Identify which cell holds the provided text, then report its (x, y) central coordinate. 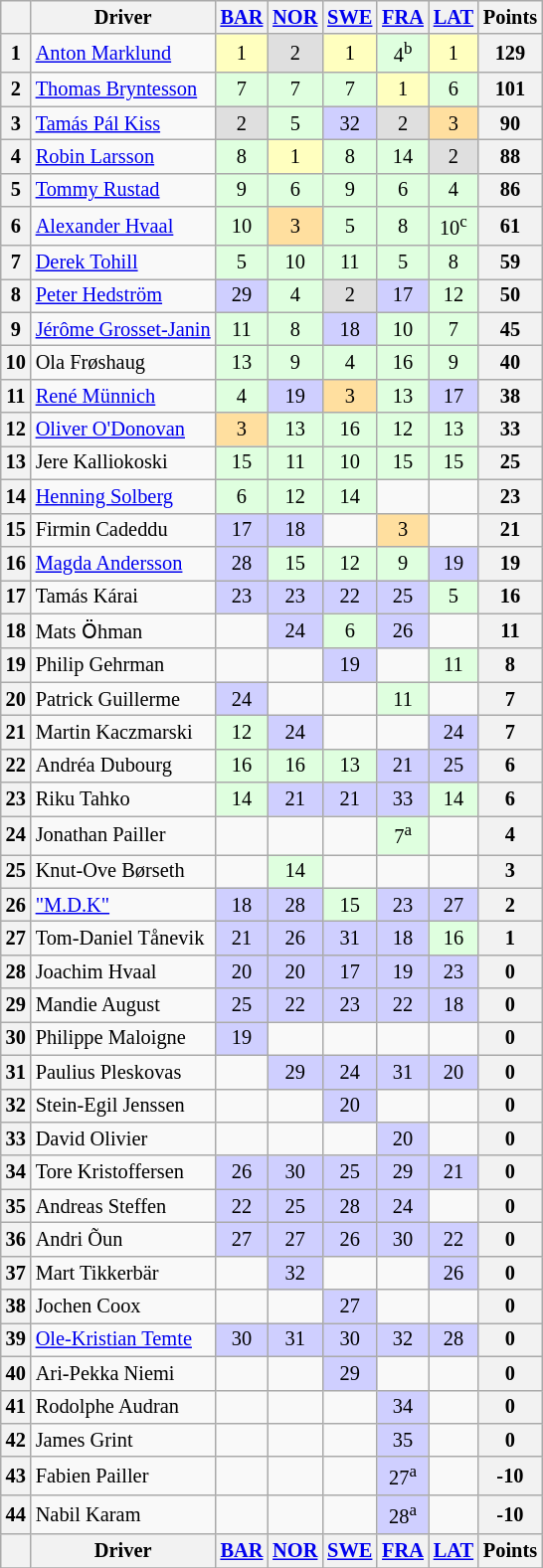
Stein-Egil Jenssen (123, 1106)
René Münnich (123, 396)
Andréa Dubourg (123, 766)
7a (403, 835)
Henning Solberg (123, 496)
Derek Tohill (123, 262)
42 (16, 1440)
Jonathan Pailler (123, 835)
Anton Marklund (123, 54)
90 (510, 123)
45 (510, 329)
Ola Frøshaug (123, 363)
Knut-Ove Børseth (123, 871)
Andri Õun (123, 1239)
Thomas Bryntesson (123, 89)
88 (510, 156)
61 (510, 227)
41 (16, 1407)
Tamás Pál Kiss (123, 123)
Philip Gehrman (123, 665)
Jérôme Grosset-Janin (123, 329)
Ari-Pekka Niemi (123, 1373)
37 (16, 1273)
27a (403, 1476)
Firmin Cadeddu (123, 530)
28a (403, 1515)
Nabil Karam (123, 1515)
129 (510, 54)
Ole-Kristian Temte (123, 1339)
43 (16, 1476)
50 (510, 295)
Patrick Guillerme (123, 699)
Tamás Kárai (123, 597)
Rodolphe Audran (123, 1407)
Riku Tahko (123, 799)
Peter Hedström (123, 295)
Philippe Maloigne (123, 1038)
Tommy Rustad (123, 190)
Oliver O'Donovan (123, 430)
Alexander Hvaal (123, 227)
Paulius Pleskovas (123, 1072)
Jere Kalliokoski (123, 462)
4b (403, 54)
David Olivier (123, 1138)
36 (16, 1239)
Mandie August (123, 1005)
"M.D.K" (123, 905)
101 (510, 89)
59 (510, 262)
Magda Andersson (123, 563)
Mart Tikkerbär (123, 1273)
Martin Kaczmarski (123, 732)
10c (453, 227)
86 (510, 190)
Joachim Hvaal (123, 971)
Andreas Steffen (123, 1206)
39 (16, 1339)
Tom-Daniel Tånevik (123, 938)
44 (16, 1515)
Fabien Pailler (123, 1476)
Mats Ӧhman (123, 630)
Tore Kristoffersen (123, 1172)
Robin Larsson (123, 156)
James Grint (123, 1440)
Jochen Coox (123, 1307)
